Determine the (X, Y) coordinate at the center of the cell enclosing the given text.  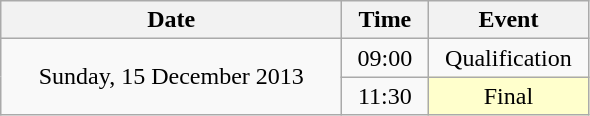
Qualification (508, 58)
09:00 (385, 58)
Event (508, 20)
Time (385, 20)
Sunday, 15 December 2013 (172, 77)
11:30 (385, 96)
Final (508, 96)
Date (172, 20)
